Extract the [X, Y] coordinate from the center of the cell holding the provided text.  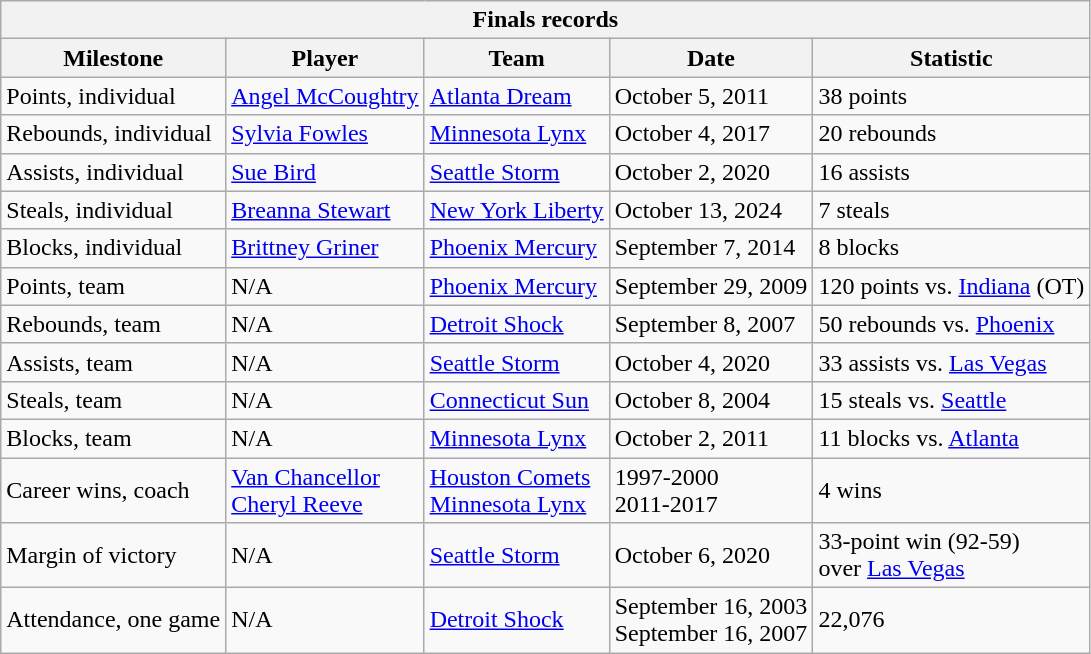
Milestone [114, 58]
Blocks, team [114, 438]
15 steals vs. Seattle [952, 400]
Points, team [114, 286]
Sylvia Fowles [325, 134]
11 blocks vs. Atlanta [952, 438]
October 2, 2020 [711, 172]
8 blocks [952, 248]
16 assists [952, 172]
October 8, 2004 [711, 400]
September 29, 2009 [711, 286]
33-point win (92-59) over Las Vegas [952, 556]
September 8, 2007 [711, 324]
Steals, individual [114, 210]
Player [325, 58]
Rebounds, individual [114, 134]
38 points [952, 96]
Date [711, 58]
1997-20002011-2017 [711, 490]
Points, individual [114, 96]
Atlanta Dream [516, 96]
Team [516, 58]
Van ChancellorCheryl Reeve [325, 490]
October 2, 2011 [711, 438]
Career wins, coach [114, 490]
Breanna Stewart [325, 210]
September 16, 2003September 16, 2007 [711, 620]
Assists, individual [114, 172]
October 5, 2011 [711, 96]
Steals, team [114, 400]
33 assists vs. Las Vegas [952, 362]
Angel McCoughtry [325, 96]
7 steals [952, 210]
20 rebounds [952, 134]
Sue Bird [325, 172]
October 6, 2020 [711, 556]
Connecticut Sun [516, 400]
Houston CometsMinnesota Lynx [516, 490]
Finals records [546, 20]
October 4, 2020 [711, 362]
50 rebounds vs. Phoenix [952, 324]
Rebounds, team [114, 324]
New York Liberty [516, 210]
October 4, 2017 [711, 134]
Attendance, one game [114, 620]
120 points vs. Indiana (OT) [952, 286]
Assists, team [114, 362]
Brittney Griner [325, 248]
22,076 [952, 620]
Statistic [952, 58]
September 7, 2014 [711, 248]
4 wins [952, 490]
October 13, 2024 [711, 210]
Blocks, individual [114, 248]
Margin of victory [114, 556]
